Find where the given text appears and provide that cell's center as (X, Y) coordinate. 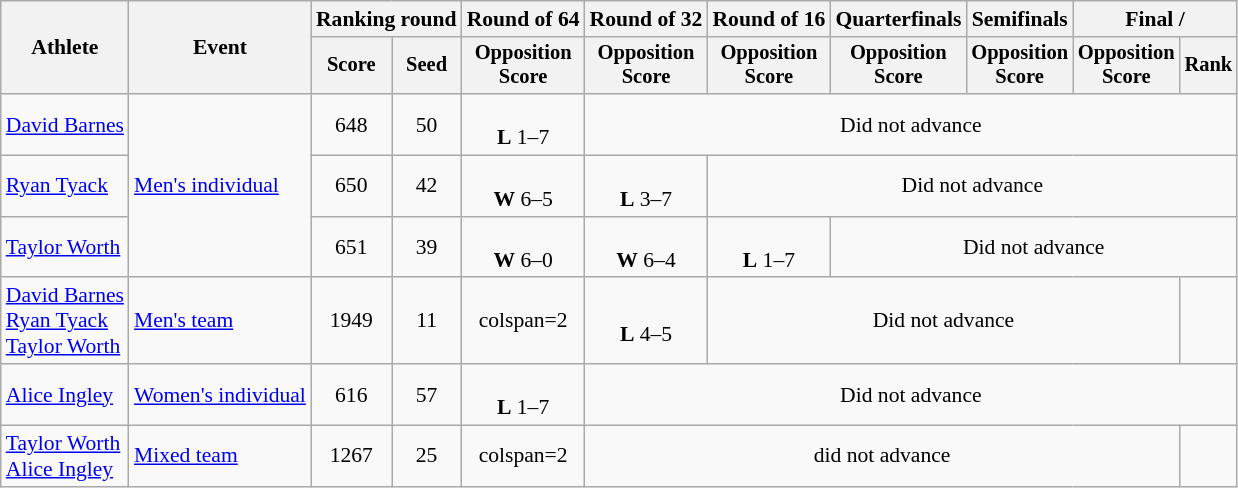
25 (427, 456)
50 (427, 124)
616 (352, 394)
Men's individual (220, 186)
Athlete (65, 48)
Round of 32 (646, 19)
Round of 64 (524, 19)
Alice Ingley (65, 394)
11 (427, 322)
Seed (427, 66)
W 6–4 (646, 248)
Mixed team (220, 456)
W 6–5 (524, 186)
Ranking round (386, 19)
David Barnes (65, 124)
Women's individual (220, 394)
did not advance (882, 456)
Taylor Worth (65, 248)
42 (427, 186)
L 3–7 (646, 186)
Score (352, 66)
Taylor WorthAlice Ingley (65, 456)
650 (352, 186)
1267 (352, 456)
57 (427, 394)
Quarterfinals (898, 19)
Event (220, 48)
39 (427, 248)
David BarnesRyan TyackTaylor Worth (65, 322)
Semifinals (1020, 19)
Ryan Tyack (65, 186)
1949 (352, 322)
Rank (1209, 66)
Final / (1155, 19)
651 (352, 248)
Men's team (220, 322)
W 6–0 (524, 248)
L 4–5 (646, 322)
Round of 16 (768, 19)
648 (352, 124)
